Provide the (X, Y) coordinate of the cell's center where the given text is located.  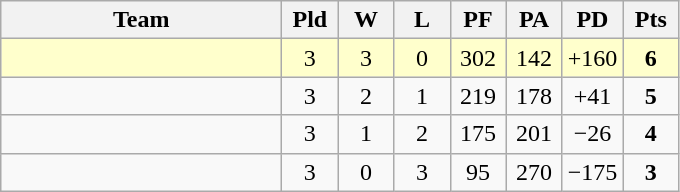
−26 (592, 134)
270 (534, 172)
142 (534, 58)
5 (651, 96)
PA (534, 20)
+160 (592, 58)
Pld (310, 20)
302 (478, 58)
PF (478, 20)
175 (478, 134)
219 (478, 96)
Pts (651, 20)
6 (651, 58)
95 (478, 172)
+41 (592, 96)
Team (142, 20)
−175 (592, 172)
L (422, 20)
PD (592, 20)
178 (534, 96)
W (366, 20)
4 (651, 134)
201 (534, 134)
